Pinpoint the cell where the given text exists, returning its (x, y) midpoint coordinate. 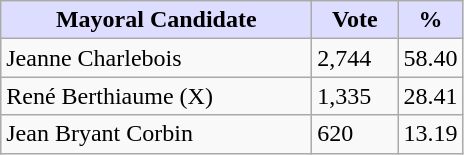
13.19 (430, 134)
Vote (355, 20)
Jean Bryant Corbin (156, 134)
2,744 (355, 58)
620 (355, 134)
28.41 (430, 96)
Mayoral Candidate (156, 20)
58.40 (430, 58)
Jeanne Charlebois (156, 58)
% (430, 20)
1,335 (355, 96)
René Berthiaume (X) (156, 96)
